Output the (X, Y) coordinate of the center of the cell containing the given text.  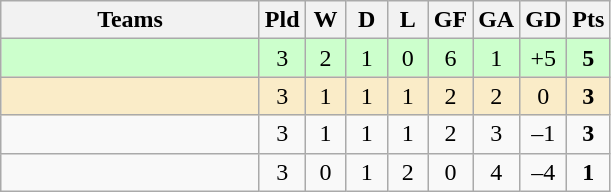
4 (496, 172)
6 (450, 58)
D (366, 20)
W (326, 20)
+5 (544, 58)
GD (544, 20)
GA (496, 20)
–1 (544, 134)
Pts (588, 20)
Teams (130, 20)
5 (588, 58)
GF (450, 20)
Pld (282, 20)
–4 (544, 172)
L (408, 20)
